Return [x, y] of the center of cell containing provided text 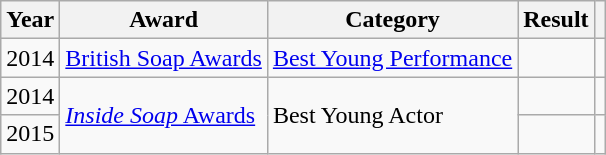
Best Young Performance [392, 58]
Year [30, 20]
2015 [30, 134]
Best Young Actor [392, 115]
Inside Soap Awards [164, 115]
Result [556, 20]
Award [164, 20]
Category [392, 20]
British Soap Awards [164, 58]
